Return the [X, Y] coordinate for the center point of the cell that contains the specified text.  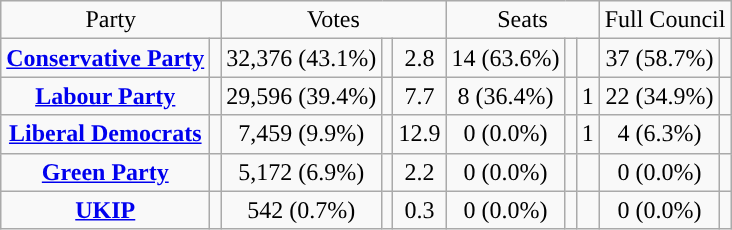
8 (36.4%) [506, 96]
542 (0.7%) [302, 210]
Votes [334, 20]
5,172 (6.9%) [302, 172]
4 (6.3%) [660, 134]
Conservative Party [106, 58]
UKIP [106, 210]
Green Party [106, 172]
2.8 [420, 58]
7.7 [420, 96]
Liberal Democrats [106, 134]
14 (63.6%) [506, 58]
Seats [522, 20]
32,376 (43.1%) [302, 58]
12.9 [420, 134]
Party [111, 20]
2.2 [420, 172]
0.3 [420, 210]
29,596 (39.4%) [302, 96]
37 (58.7%) [660, 58]
Full Council [665, 20]
22 (34.9%) [660, 96]
Labour Party [106, 96]
7,459 (9.9%) [302, 134]
